Pinpoint the cell where the given text exists, returning its (x, y) midpoint coordinate. 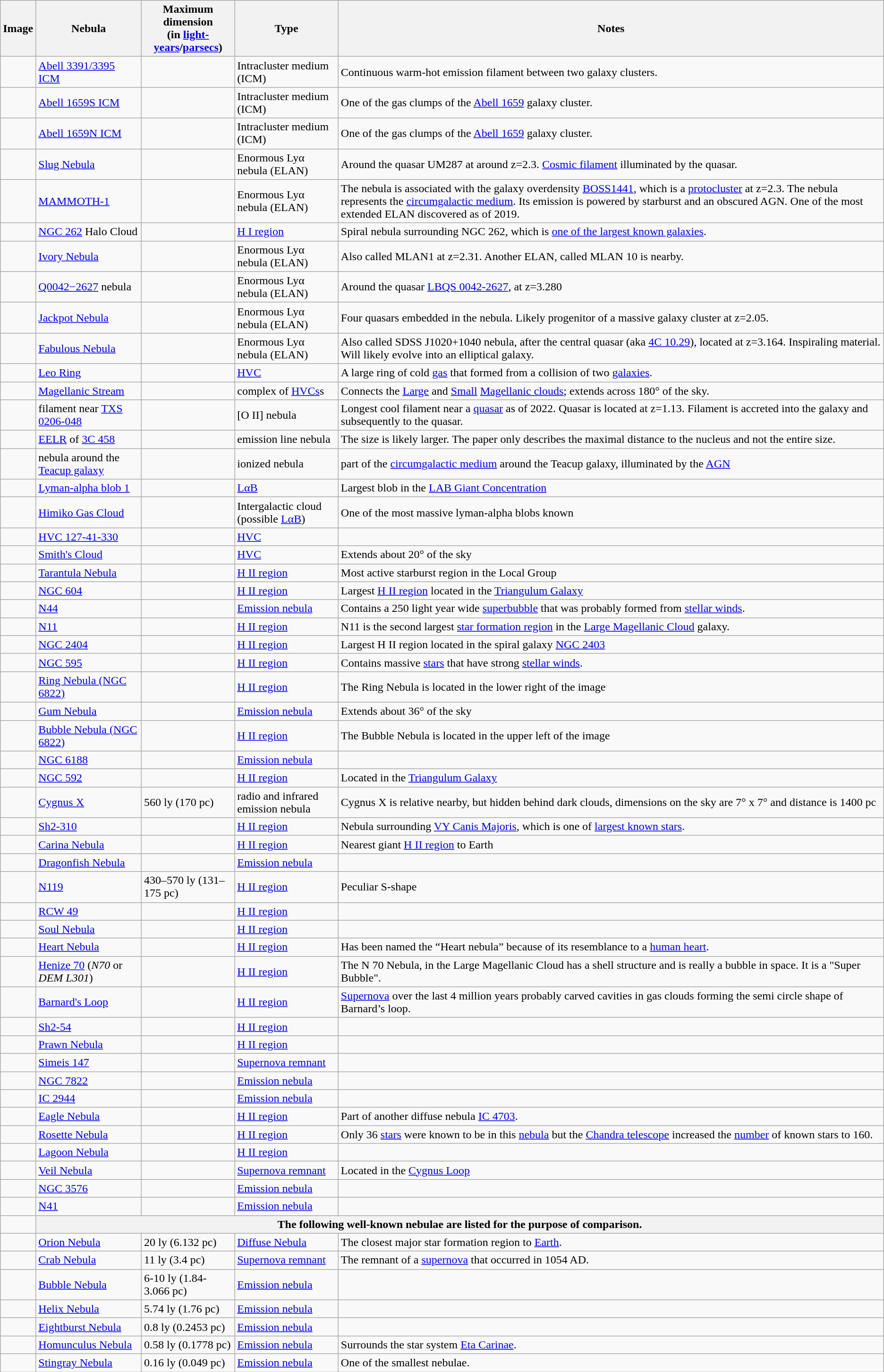
Abell 3391/3395 ICM (89, 72)
N41 (89, 1206)
Nebula surrounding VY Canis Majoris, which is one of largest known stars. (611, 827)
Ring Nebula (NGC 6822) (89, 686)
430–570 ly (131–175 pc) (188, 887)
Veil Nebula (89, 1170)
The Bubble Nebula is located in the upper left of the image (611, 736)
Orion Nebula (89, 1242)
Surrounds the star system Eta Carinae. (611, 1345)
Crab Nebula (89, 1260)
Bubble Nebula (89, 1284)
Slug Nebula (89, 164)
0.58 ly (0.1778 pc) (188, 1345)
Extends about 36° of the sky (611, 711)
MAMMOTH-1 (89, 201)
LαB (287, 488)
Nearest giant H II region to Earth (611, 845)
Heart Nebula (89, 947)
Intergalactic cloud(possible LαB) (287, 513)
IC 2944 (89, 1099)
RCW 49 (89, 911)
Part of another diffuse nebula IC 4703. (611, 1117)
Image (18, 28)
emission line nebula (287, 440)
Extends about 20° of the sky (611, 555)
560 ly (170 pc) (188, 803)
Simeis 147 (89, 1062)
Diffuse Nebula (287, 1242)
Eightburst Nebula (89, 1327)
Lagoon Nebula (89, 1152)
A large ring of cold gas that formed from a collision of two galaxies. (611, 373)
Largest H II region located in the Triangulum Galaxy (611, 591)
Rosette Nebula (89, 1135)
The following well-known nebulae are listed for the purpose of comparison. (460, 1224)
NGC 592 (89, 778)
0.16 ly (0.049 pc) (188, 1363)
0.8 ly (0.2453 pc) (188, 1327)
Sh2-310 (89, 827)
Supernova over the last 4 million years probably carved cavities in gas clouds forming the semi circle shape of Barnard’s loop. (611, 1002)
NGC 7822 (89, 1081)
Prawn Nebula (89, 1044)
HVC 127-41-330 (89, 537)
Soul Nebula (89, 929)
Magellanic Stream (89, 390)
Four quasars embedded in the nebula. Likely progenitor of a massive galaxy cluster at z=2.05. (611, 317)
The closest major star formation region to Earth. (611, 1242)
Also called MLAN1 at z=2.31. Another ELAN, called MLAN 10 is nearby. (611, 256)
Leo Ring (89, 373)
ionized nebula (287, 464)
Around the quasar UM287 at around z=2.3. Cosmic filament illuminated by the quasar. (611, 164)
Cygnus X is relative nearby, but hidden behind dark clouds, dimensions on the sky are 7° x 7° and distance is 1400 pc (611, 803)
Largest H II region located in the spiral galaxy NGC 2403 (611, 644)
Continuous warm-hot emission filament between two galaxy clusters. (611, 72)
radio and infrared emission nebula (287, 803)
NGC 595 (89, 662)
N44 (89, 609)
6-10 ly (1.84-3.066 pc) (188, 1284)
5.74 ly (1.76 pc) (188, 1309)
Fabulous Nebula (89, 348)
Maximum dimension(in light-years/parsecs) (188, 28)
Located in the Triangulum Galaxy (611, 778)
Jackpot Nebula (89, 317)
complex of HVCss (287, 390)
nebula around the Teacup galaxy (89, 464)
filament near TXS 0206-048 (89, 415)
NGC 604 (89, 591)
N11 is the second largest star formation region in the Large Magellanic Cloud galaxy. (611, 627)
Has been named the “Heart nebula” because of its resemblance to a human heart. (611, 947)
Lyman-alpha blob 1 (89, 488)
One of the most massive lyman-alpha blobs known (611, 513)
The remnant of a supernova that occurred in 1054 AD. (611, 1260)
part of the circumgalactic medium around the Teacup galaxy, illuminated by the AGN (611, 464)
Most active starburst region in the Local Group (611, 573)
Cygnus X (89, 803)
Q0042−2627 nebula (89, 287)
Notes (611, 28)
Largest blob in the LAB Giant Concentration (611, 488)
Longest cool filament near a quasar as of 2022. Quasar is located at z=1.13. Filament is accreted into the galaxy and subsequently to the quasar. (611, 415)
Type (287, 28)
Nebula (89, 28)
Tarantula Nebula (89, 573)
NGC 3576 (89, 1188)
Peculiar S-shape (611, 887)
H I region (287, 232)
One of the smallest nebulae. (611, 1363)
11 ly (3.4 pc) (188, 1260)
Bubble Nebula (NGC 6822) (89, 736)
[O II] nebula (287, 415)
N11 (89, 627)
The size is likely larger. The paper only describes the maximal distance to the nucleus and not the entire size. (611, 440)
Barnard's Loop (89, 1002)
Contains massive stars that have strong stellar winds. (611, 662)
Helix Nebula (89, 1309)
Abell 1659S ICM (89, 103)
EELR of 3C 458 (89, 440)
Spiral nebula surrounding NGC 262, which is one of the largest known galaxies. (611, 232)
Contains a 250 light year wide superbubble that was probably formed from stellar winds. (611, 609)
N119 (89, 887)
Ivory Nebula (89, 256)
Carina Nebula (89, 845)
NGC 6188 (89, 760)
Homunculus Nebula (89, 1345)
Abell 1659N ICM (89, 133)
NGC 262 Halo Cloud (89, 232)
Only 36 stars were known to be in this nebula but the Chandra telescope increased the number of known stars to 160. (611, 1135)
Dragonfish Nebula (89, 863)
Stingray Nebula (89, 1363)
Located in the Cygnus Loop (611, 1170)
Gum Nebula (89, 711)
NGC 2404 (89, 644)
Sh2-54 (89, 1026)
Himiko Gas Cloud (89, 513)
The Ring Nebula is located in the lower right of the image (611, 686)
Eagle Nebula (89, 1117)
Connects the Large and Small Magellanic clouds; extends across 180° of the sky. (611, 390)
Around the quasar LBQS 0042-2627, at z=3.280 (611, 287)
Henize 70 (N70 or DEM L301) (89, 972)
20 ly (6.132 pc) (188, 1242)
Smith's Cloud (89, 555)
The N 70 Nebula, in the Large Magellanic Cloud has a shell structure and is really a bubble in space. It is a "Super Bubble". (611, 972)
